Pinpoint the cell where the given text exists, returning its [X, Y] midpoint coordinate. 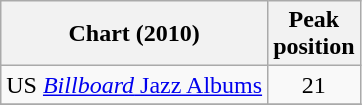
Chart (2010) [134, 34]
Peakposition [314, 34]
21 [314, 85]
US Billboard Jazz Albums [134, 85]
